Scan for the cell matching the given text and deliver its [X, Y] coordinate at center. 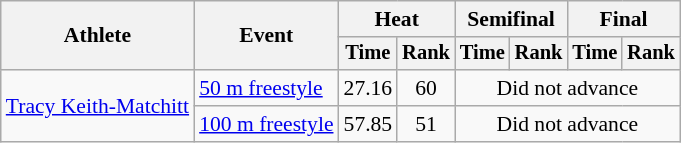
Tracy Keith-Matchitt [98, 106]
Athlete [98, 36]
27.16 [368, 88]
Semifinal [511, 19]
57.85 [368, 124]
Heat [397, 19]
51 [426, 124]
100 m freestyle [266, 124]
Final [623, 19]
Event [266, 36]
50 m freestyle [266, 88]
60 [426, 88]
